Return the (X, Y) coordinate for the center point of the cell that contains the specified text.  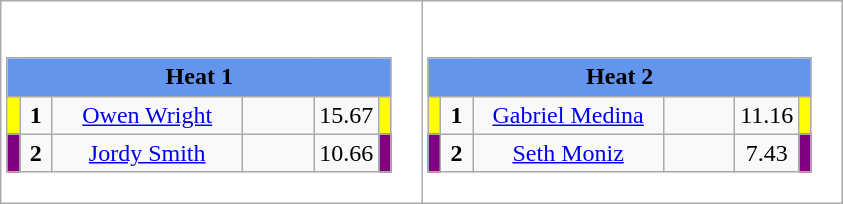
Heat 1 1 Owen Wright 15.67 2 Jordy Smith 10.66 (212, 102)
Gabriel Medina (568, 115)
Owen Wright (148, 115)
10.66 (346, 153)
Heat 1 (199, 77)
15.67 (346, 115)
7.43 (767, 153)
Heat 2 1 Gabriel Medina 11.16 2 Seth Moniz 7.43 (632, 102)
11.16 (767, 115)
Heat 2 (620, 77)
Jordy Smith (148, 153)
Seth Moniz (568, 153)
